Identify which cell holds the provided text, then report its (X, Y) central coordinate. 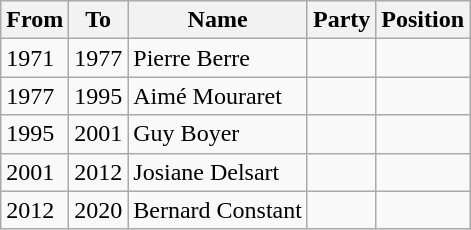
Position (423, 20)
To (98, 20)
Party (341, 20)
2020 (98, 210)
1971 (35, 58)
Name (218, 20)
Josiane Delsart (218, 172)
Bernard Constant (218, 210)
Pierre Berre (218, 58)
Aimé Mouraret (218, 96)
From (35, 20)
Guy Boyer (218, 134)
